Extract the (X, Y) coordinate from the center of the cell holding the provided text.  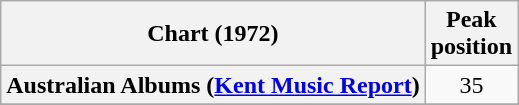
Australian Albums (Kent Music Report) (213, 85)
Chart (1972) (213, 34)
35 (471, 85)
Peakposition (471, 34)
